From the cell containing the given text, extract its center point as (x, y) coordinate. 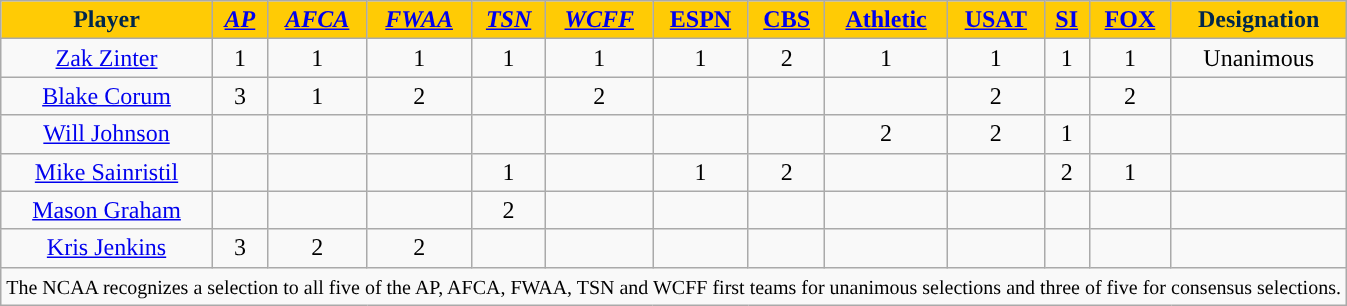
Unanimous (1259, 58)
Player (107, 20)
Designation (1259, 20)
Will Johnson (107, 134)
AFCA (318, 20)
FWAA (419, 20)
Mike Sainristil (107, 172)
USAT (996, 20)
CBS (786, 20)
Mason Graham (107, 210)
AP (240, 20)
ESPN (700, 20)
Zak Zinter (107, 58)
WCFF (600, 20)
FOX (1130, 20)
SI (1066, 20)
Athletic (886, 20)
Kris Jenkins (107, 248)
Blake Corum (107, 96)
TSN (508, 20)
